Capture the cell that displays the provided text and extract its [X, Y] central coordinate. 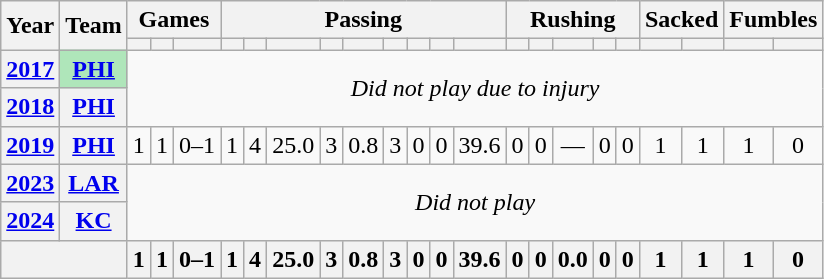
KC [94, 221]
— [572, 145]
2019 [30, 145]
Fumbles [774, 20]
Did not play due to injury [475, 88]
LAR [94, 183]
0.0 [572, 259]
2023 [30, 183]
Did not play [475, 202]
2024 [30, 221]
Sacked [681, 20]
Team [94, 26]
Games [174, 20]
Passing [364, 20]
2018 [30, 107]
2017 [30, 69]
Year [30, 26]
Rushing [572, 20]
